Pinpoint the cell where the given text exists, returning its [X, Y] midpoint coordinate. 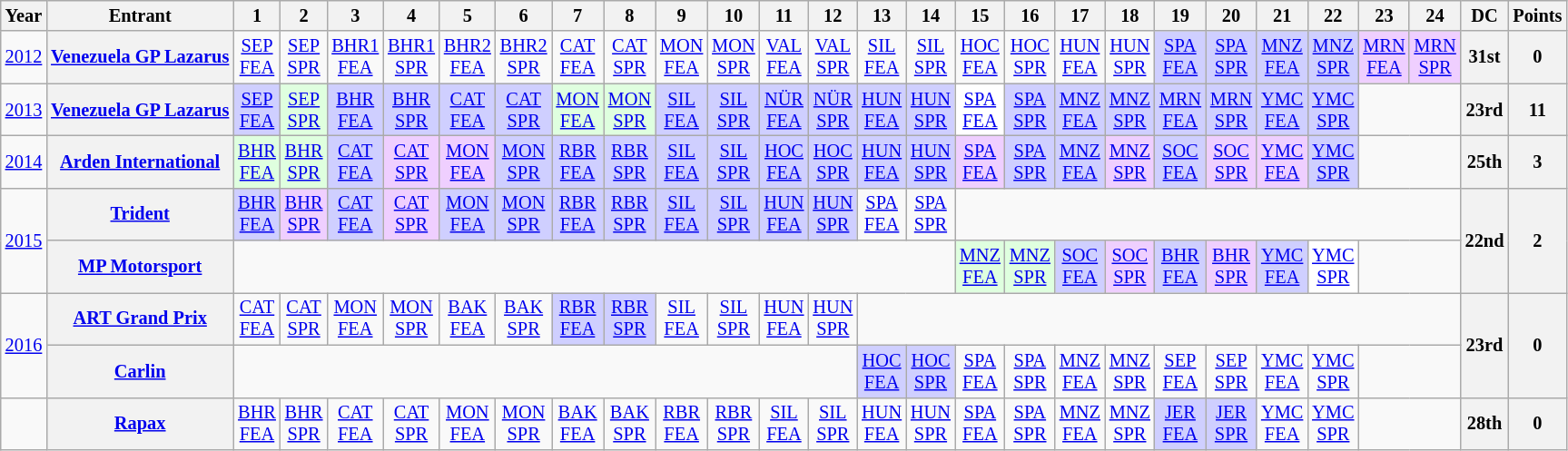
9 [681, 15]
Entrant [140, 15]
7 [577, 15]
12 [833, 15]
13 [882, 15]
1 [257, 15]
2014 [24, 162]
JERSPR [1231, 424]
2013 [24, 110]
Year [24, 15]
NÜRFEA [784, 110]
24 [1435, 15]
5 [468, 15]
Points [1537, 15]
22 [1333, 15]
8 [630, 15]
17 [1080, 15]
20 [1231, 15]
28th [1485, 424]
23 [1384, 15]
22nd [1485, 240]
ART Grand Prix [140, 319]
25th [1485, 162]
19 [1180, 15]
31st [1485, 57]
MP Motorsport [140, 267]
BHR1FEA [355, 57]
21 [1282, 15]
18 [1129, 15]
15 [981, 15]
BHR2SPR [524, 57]
JERFEA [1180, 424]
VALSPR [833, 57]
Arden International [140, 162]
2015 [24, 240]
2012 [24, 57]
16 [1030, 15]
4 [411, 15]
Trident [140, 214]
BHR2FEA [468, 57]
6 [524, 15]
10 [734, 15]
Carlin [140, 371]
NÜRSPR [833, 110]
DC [1485, 15]
BHR1SPR [411, 57]
14 [931, 15]
VALFEA [784, 57]
2016 [24, 345]
Rapax [140, 424]
